Identify which cell holds the provided text, then report its (X, Y) central coordinate. 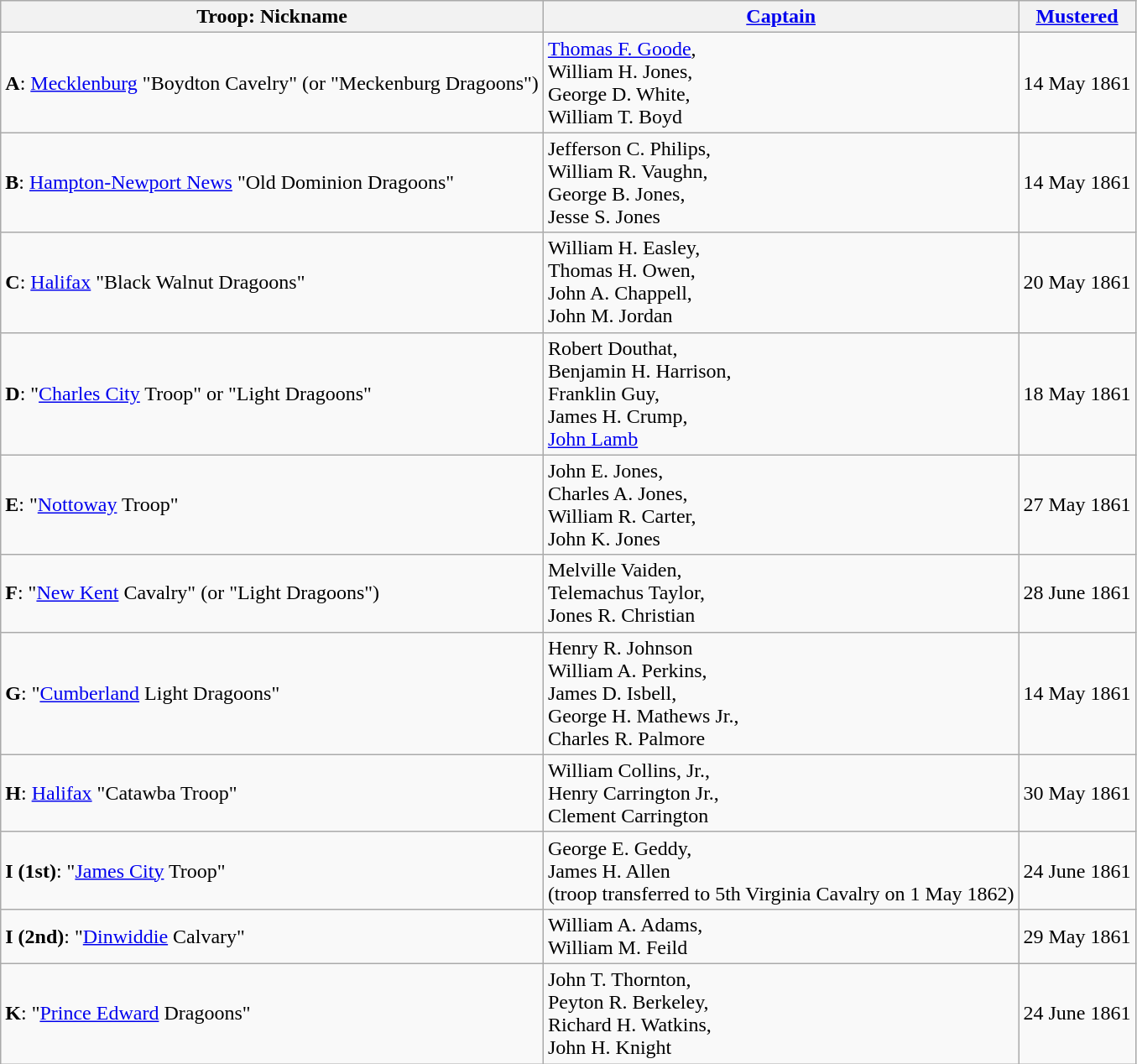
30 May 1861 (1077, 793)
Jefferson C. Philips,William R. Vaughn,George B. Jones,Jesse S. Jones (780, 183)
B: Hampton-Newport News "Old Dominion Dragoons" (272, 183)
20 May 1861 (1077, 282)
28 June 1861 (1077, 593)
K: "Prince Edward Dragoons" (272, 1014)
Robert Douthat,Benjamin H. Harrison,Franklin Guy,James H. Crump,John Lamb (780, 394)
A: Mecklenburg "Boydton Cavelry" (or "Meckenburg Dragoons") (272, 82)
D: "Charles City Troop" or "Light Dragoons" (272, 394)
William Collins, Jr.,Henry Carrington Jr.,Clement Carrington (780, 793)
John T. Thornton,Peyton R. Berkeley,Richard H. Watkins,John H. Knight (780, 1014)
G: "Cumberland Light Dragoons" (272, 693)
Henry R. JohnsonWilliam A. Perkins,James D. Isbell,George H. Mathews Jr.,Charles R. Palmore (780, 693)
C: Halifax "Black Walnut Dragoons" (272, 282)
H: Halifax "Catawba Troop" (272, 793)
Troop: Nickname (272, 17)
E: "Nottoway Troop" (272, 505)
John E. Jones,Charles A. Jones,William R. Carter,John K. Jones (780, 505)
18 May 1861 (1077, 394)
I (2nd): "Dinwiddie Calvary" (272, 936)
27 May 1861 (1077, 505)
George E. Geddy,James H. Allen(troop transferred to 5th Virginia Cavalry on 1 May 1862) (780, 870)
Melville Vaiden,Telemachus Taylor,Jones R. Christian (780, 593)
F: "New Kent Cavalry" (or "Light Dragoons") (272, 593)
Mustered (1077, 17)
29 May 1861 (1077, 936)
Captain (780, 17)
William A. Adams,William M. Feild (780, 936)
I (1st): "James City Troop" (272, 870)
Thomas F. Goode,William H. Jones, George D. White,William T. Boyd (780, 82)
William H. Easley,Thomas H. Owen,John A. Chappell,John M. Jordan (780, 282)
